Return the [x, y] coordinate for the center point of the cell that contains the specified text.  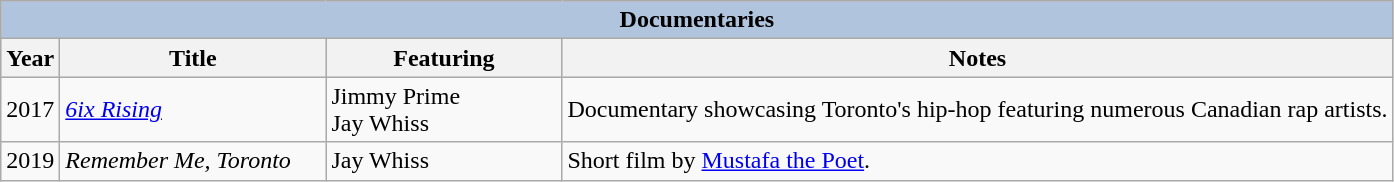
Documentaries [697, 20]
Jay Whiss [444, 161]
Jimmy PrimeJay Whiss [444, 110]
Year [30, 58]
Notes [978, 58]
Remember Me, Toronto [193, 161]
Title [193, 58]
2017 [30, 110]
2019 [30, 161]
Documentary showcasing Toronto's hip-hop featuring numerous Canadian rap artists. [978, 110]
Short film by Mustafa the Poet. [978, 161]
Featuring [444, 58]
6ix Rising [193, 110]
